Detect which cell encompasses the target text, then output its [X, Y] center coordinate. 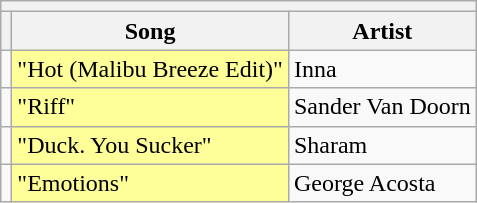
Inna [382, 69]
"Emotions" [150, 183]
"Riff" [150, 107]
Sander Van Doorn [382, 107]
Song [150, 31]
George Acosta [382, 183]
Sharam [382, 145]
Artist [382, 31]
"Duck. You Sucker" [150, 145]
"Hot (Malibu Breeze Edit)" [150, 69]
